Pinpoint the cell where the given text exists, returning its [X, Y] midpoint coordinate. 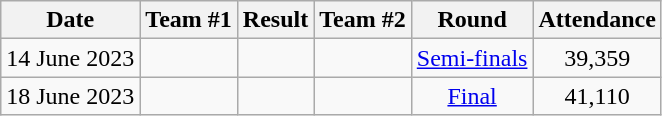
Final [472, 96]
18 June 2023 [70, 96]
Team #2 [363, 20]
Result [275, 20]
41,110 [597, 96]
Date [70, 20]
39,359 [597, 58]
Semi-finals [472, 58]
Round [472, 20]
Attendance [597, 20]
Team #1 [189, 20]
14 June 2023 [70, 58]
